Identify which cell holds the provided text, then report its (X, Y) central coordinate. 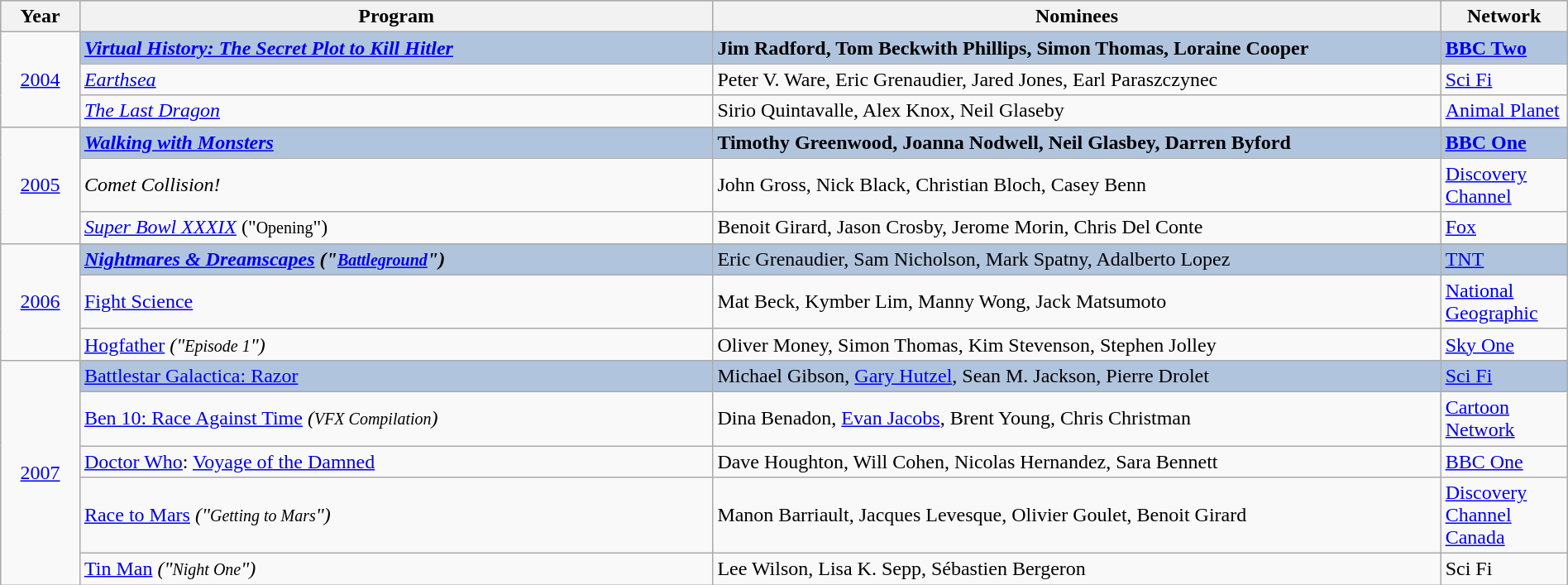
Michael Gibson, Gary Hutzel, Sean M. Jackson, Pierre Drolet (1077, 376)
Fox (1503, 228)
TNT (1503, 259)
Tin Man ("Night One") (395, 569)
Discovery Channel Canada (1503, 515)
Doctor Who: Voyage of the Damned (395, 461)
Benoit Girard, Jason Crosby, Jerome Morin, Chris Del Conte (1077, 228)
Sirio Quintavalle, Alex Knox, Neil Glaseby (1077, 111)
Program (395, 17)
2006 (41, 301)
John Gross, Nick Black, Christian Bloch, Casey Benn (1077, 185)
Fight Science (395, 301)
Animal Planet (1503, 111)
2005 (41, 185)
Sky One (1503, 344)
Lee Wilson, Lisa K. Sepp, Sébastien Bergeron (1077, 569)
National Geographic (1503, 301)
Comet Collision! (395, 185)
Race to Mars ("Getting to Mars") (395, 515)
Dina Benadon, Evan Jacobs, Brent Young, Chris Christman (1077, 419)
Discovery Channel (1503, 185)
Eric Grenaudier, Sam Nicholson, Mark Spatny, Adalberto Lopez (1077, 259)
Virtual History: The Secret Plot to Kill Hitler (395, 48)
Battlestar Galactica: Razor (395, 376)
Manon Barriault, Jacques Levesque, Olivier Goulet, Benoit Girard (1077, 515)
Ben 10: Race Against Time (VFX Compilation) (395, 419)
Network (1503, 17)
BBC Two (1503, 48)
Nightmares & Dreamscapes ("Battleground") (395, 259)
Oliver Money, Simon Thomas, Kim Stevenson, Stephen Jolley (1077, 344)
Nominees (1077, 17)
Jim Radford, Tom Beckwith Phillips, Simon Thomas, Loraine Cooper (1077, 48)
Super Bowl XXXIX ("Opening") (395, 228)
Cartoon Network (1503, 419)
Mat Beck, Kymber Lim, Manny Wong, Jack Matsumoto (1077, 301)
Hogfather ("Episode 1") (395, 344)
Earthsea (395, 79)
2007 (41, 472)
2004 (41, 79)
Timothy Greenwood, Joanna Nodwell, Neil Glasbey, Darren Byford (1077, 142)
Year (41, 17)
Dave Houghton, Will Cohen, Nicolas Hernandez, Sara Bennett (1077, 461)
Walking with Monsters (395, 142)
The Last Dragon (395, 111)
Peter V. Ware, Eric Grenaudier, Jared Jones, Earl Paraszczynec (1077, 79)
